Scan for the cell matching the given text and deliver its (X, Y) coordinate at center. 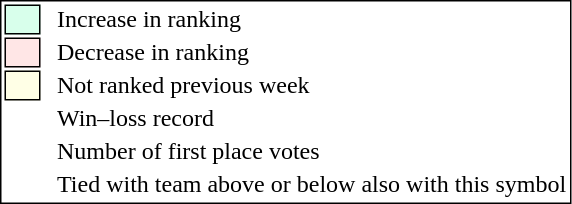
Win–loss record (312, 119)
Decrease in ranking (312, 53)
Not ranked previous week (312, 85)
Number of first place votes (312, 151)
Increase in ranking (312, 19)
Tied with team above or below also with this symbol (312, 185)
